Extract the (x, y) coordinate from the center of the cell holding the provided text.  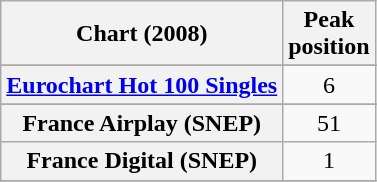
Peakposition (329, 34)
6 (329, 85)
1 (329, 161)
Eurochart Hot 100 Singles (142, 85)
France Airplay (SNEP) (142, 123)
France Digital (SNEP) (142, 161)
51 (329, 123)
Chart (2008) (142, 34)
